Pinpoint the cell where the given text exists, returning its [X, Y] midpoint coordinate. 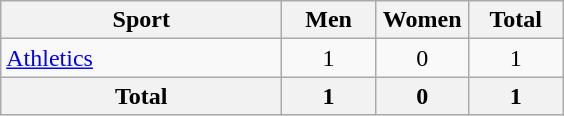
Athletics [142, 58]
Women [422, 20]
Men [329, 20]
Sport [142, 20]
